Extract the (X, Y) coordinate from the center of the cell holding the provided text.  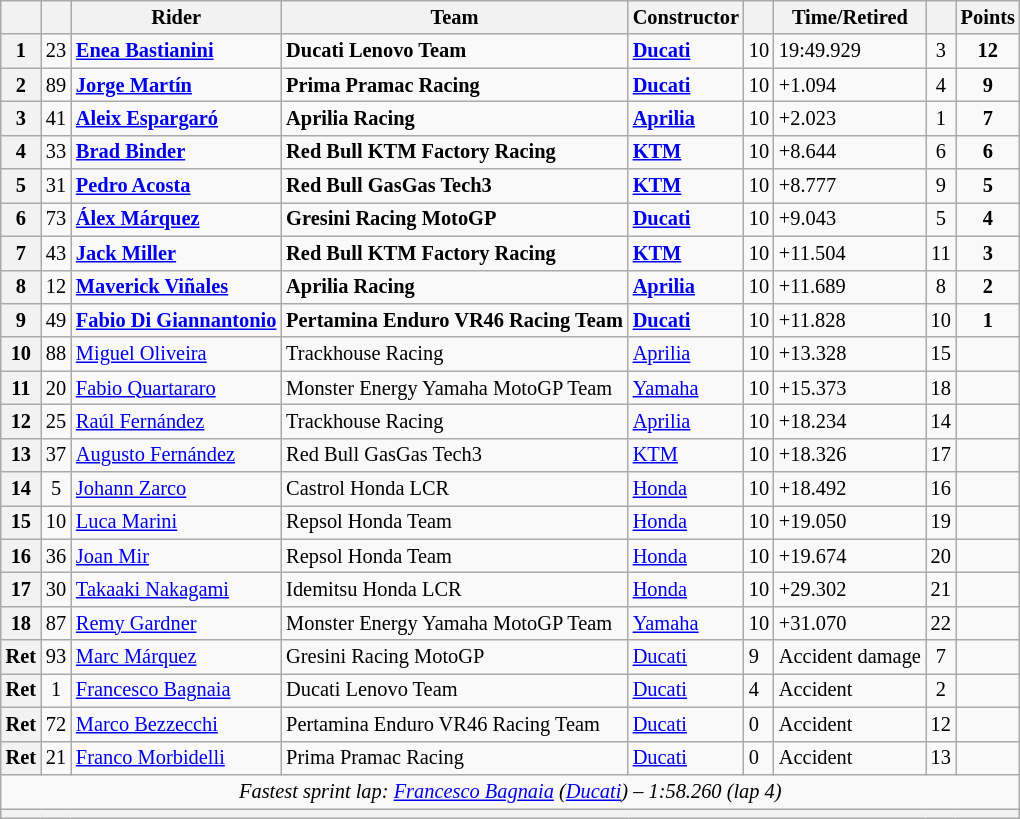
37 (56, 455)
Augusto Fernández (176, 455)
+2.023 (850, 118)
Points (988, 17)
+11.689 (850, 287)
+19.674 (850, 556)
+29.302 (850, 589)
+11.504 (850, 253)
+1.094 (850, 85)
Takaaki Nakagami (176, 589)
+18.326 (850, 455)
+15.373 (850, 388)
Raúl Fernández (176, 421)
Fabio Quartararo (176, 388)
19 (941, 522)
Marc Márquez (176, 657)
Rider (176, 17)
Remy Gardner (176, 623)
93 (56, 657)
Miguel Oliveira (176, 354)
Joan Mir (176, 556)
Idemitsu Honda LCR (454, 589)
Jorge Martín (176, 85)
22 (941, 623)
+31.070 (850, 623)
Constructor (686, 17)
Accident damage (850, 657)
Fastest sprint lap: Francesco Bagnaia (Ducati) – 1:58.260 (lap 4) (510, 791)
72 (56, 724)
Álex Márquez (176, 219)
Pedro Acosta (176, 186)
Maverick Viñales (176, 287)
+19.050 (850, 522)
Brad Binder (176, 152)
43 (56, 253)
33 (56, 152)
Aleix Espargaró (176, 118)
Time/Retired (850, 17)
+8.777 (850, 186)
49 (56, 320)
+18.492 (850, 489)
Marco Bezzecchi (176, 724)
+18.234 (850, 421)
Luca Marini (176, 522)
36 (56, 556)
+13.328 (850, 354)
Johann Zarco (176, 489)
23 (56, 51)
Team (454, 17)
Enea Bastianini (176, 51)
73 (56, 219)
31 (56, 186)
25 (56, 421)
30 (56, 589)
19:49.929 (850, 51)
+9.043 (850, 219)
88 (56, 354)
Franco Morbidelli (176, 758)
Jack Miller (176, 253)
Francesco Bagnaia (176, 690)
+11.828 (850, 320)
+8.644 (850, 152)
Castrol Honda LCR (454, 489)
Fabio Di Giannantonio (176, 320)
41 (56, 118)
89 (56, 85)
87 (56, 623)
